Determine the [x, y] coordinate at the center of the cell enclosing the given text.  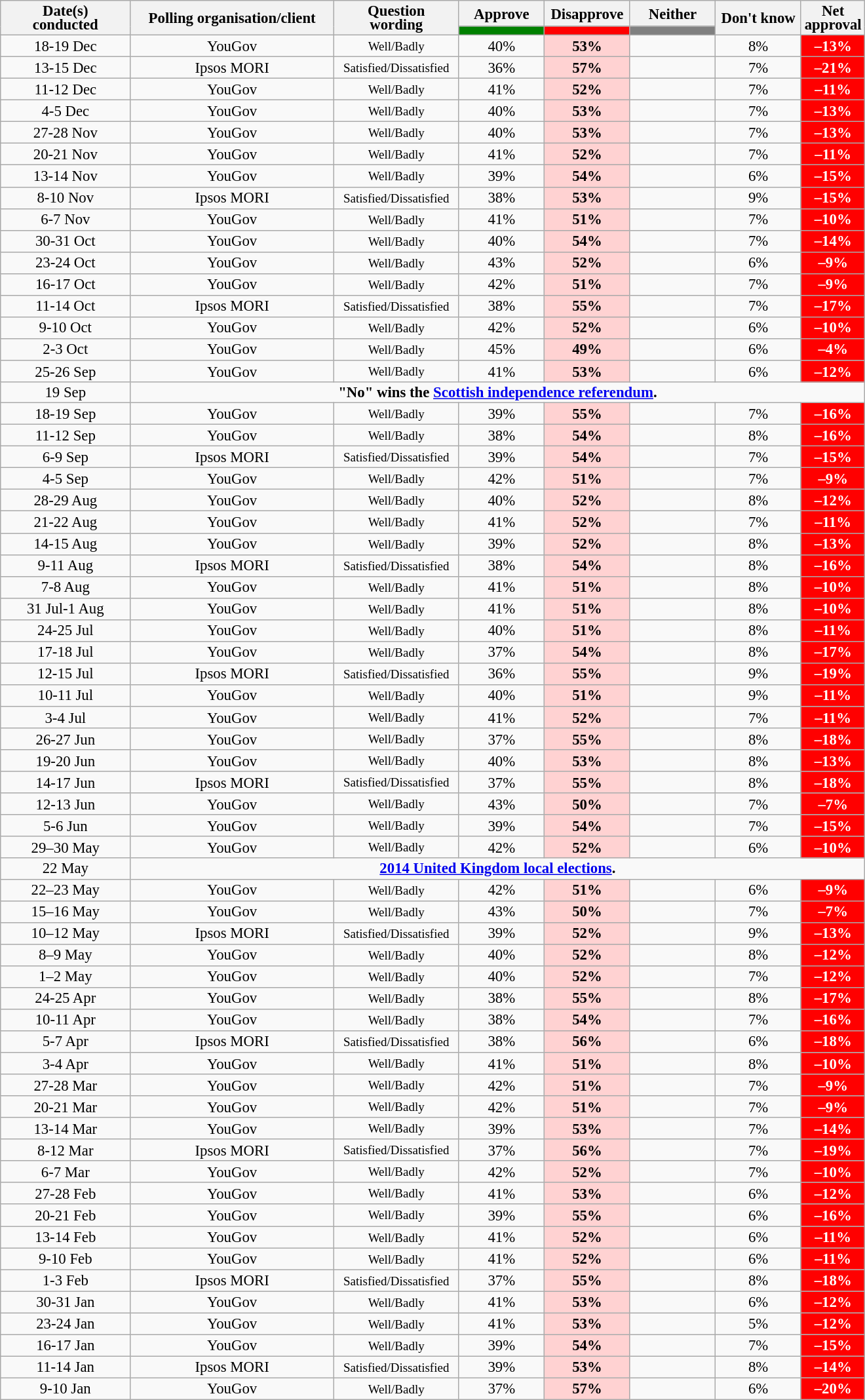
13-14 Nov [66, 176]
11-14 Jan [66, 1367]
Approve [502, 13]
17-18 Jul [66, 653]
Date(s)conducted [66, 18]
5-7 Apr [66, 1042]
20-21 Mar [66, 1106]
12-13 Jun [66, 804]
19 Sep [66, 393]
27-28 Nov [66, 132]
23-24 Oct [66, 262]
10-11 Jul [66, 696]
30-31 Jan [66, 1302]
"No" wins the Scottish independence referendum. [498, 393]
29–30 May [66, 847]
9-10 Oct [66, 328]
8–9 May [66, 954]
9-11 Aug [66, 565]
22–23 May [66, 890]
Disapprove [587, 13]
2014 United Kingdom local elections. [498, 869]
13-15 Dec [66, 68]
10-11 Apr [66, 1020]
30-31 Oct [66, 241]
11-12 Sep [66, 435]
18-19 Sep [66, 414]
–4% [833, 350]
Polling organisation/client [232, 18]
11-14 Oct [66, 307]
25-26 Sep [66, 371]
–20% [833, 1388]
21-22 Aug [66, 522]
14-15 Aug [66, 544]
3-4 Apr [66, 1063]
45% [502, 350]
20-21 Nov [66, 155]
5-6 Jun [66, 826]
Neither [672, 13]
3-4 Jul [66, 717]
28-29 Aug [66, 501]
22 May [66, 869]
27-28 Mar [66, 1085]
18-19 Dec [66, 46]
9-10 Feb [66, 1258]
15–16 May [66, 911]
Don't know [759, 18]
16-17 Jan [66, 1345]
8-12 Mar [66, 1150]
12-15 Jul [66, 674]
16-17 Oct [66, 284]
13-14 Mar [66, 1129]
4-5 Dec [66, 111]
11-12 Dec [66, 89]
4-5 Sep [66, 478]
27-28 Feb [66, 1193]
10–12 May [66, 933]
24-25 Jul [66, 631]
19-20 Jun [66, 760]
Net approval [833, 18]
49% [587, 350]
24-25 Apr [66, 999]
2-3 Oct [66, 350]
8-10 Nov [66, 198]
9-10 Jan [66, 1388]
Questionwording [396, 18]
13-14 Feb [66, 1237]
23-24 Jan [66, 1324]
26-27 Jun [66, 739]
–21% [833, 68]
14-17 Jun [66, 783]
6-7 Mar [66, 1172]
6-9 Sep [66, 457]
6-7 Nov [66, 219]
5% [759, 1324]
31 Jul-1 Aug [66, 608]
1–2 May [66, 977]
20-21 Feb [66, 1215]
7-8 Aug [66, 587]
1-3 Feb [66, 1281]
